For the text-containing cell, return its midpoint in [X, Y] coordinate format. 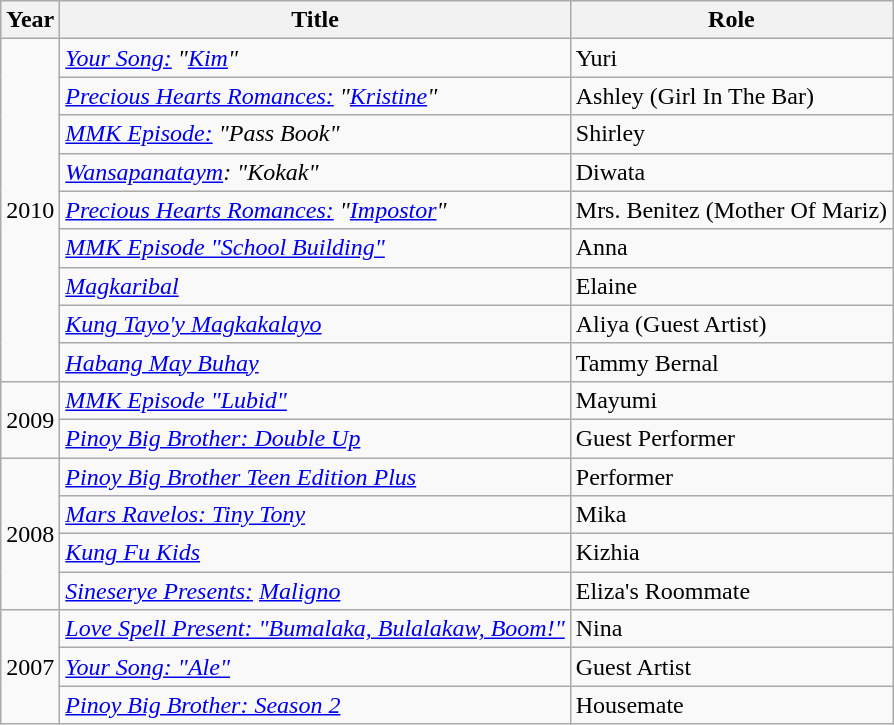
Kung Fu Kids [315, 553]
Pinoy Big Brother Teen Edition Plus [315, 477]
2007 [30, 667]
Elaine [731, 286]
Nina [731, 629]
2009 [30, 419]
Love Spell Present: "Bumalaka, Bulalakaw, Boom!" [315, 629]
Pinoy Big Brother: Season 2 [315, 705]
Precious Hearts Romances: "Impostor" [315, 210]
Mars Ravelos: Tiny Tony [315, 515]
Mika [731, 515]
Mrs. Benitez (Mother Of Mariz) [731, 210]
Habang May Buhay [315, 362]
Pinoy Big Brother: Double Up [315, 438]
Diwata [731, 172]
Anna [731, 248]
Kizhia [731, 553]
Performer [731, 477]
Year [30, 20]
Aliya (Guest Artist) [731, 324]
MMK Episode: "Pass Book" [315, 134]
Ashley (Girl In The Bar) [731, 96]
Eliza's Roommate [731, 591]
Guest Artist [731, 667]
2008 [30, 534]
Guest Performer [731, 438]
Role [731, 20]
Wansapanataym: "Kokak" [315, 172]
Your Song: "Kim" [315, 58]
Shirley [731, 134]
Yuri [731, 58]
Title [315, 20]
Mayumi [731, 400]
2010 [30, 210]
Housemate [731, 705]
Tammy Bernal [731, 362]
Kung Tayo'y Magkakalayo [315, 324]
Magkaribal [315, 286]
Precious Hearts Romances: "Kristine" [315, 96]
Sineserye Presents: Maligno [315, 591]
MMK Episode "School Building" [315, 248]
Your Song: "Ale" [315, 667]
MMK Episode "Lubid" [315, 400]
